Return [x, y] of the center of cell containing provided text 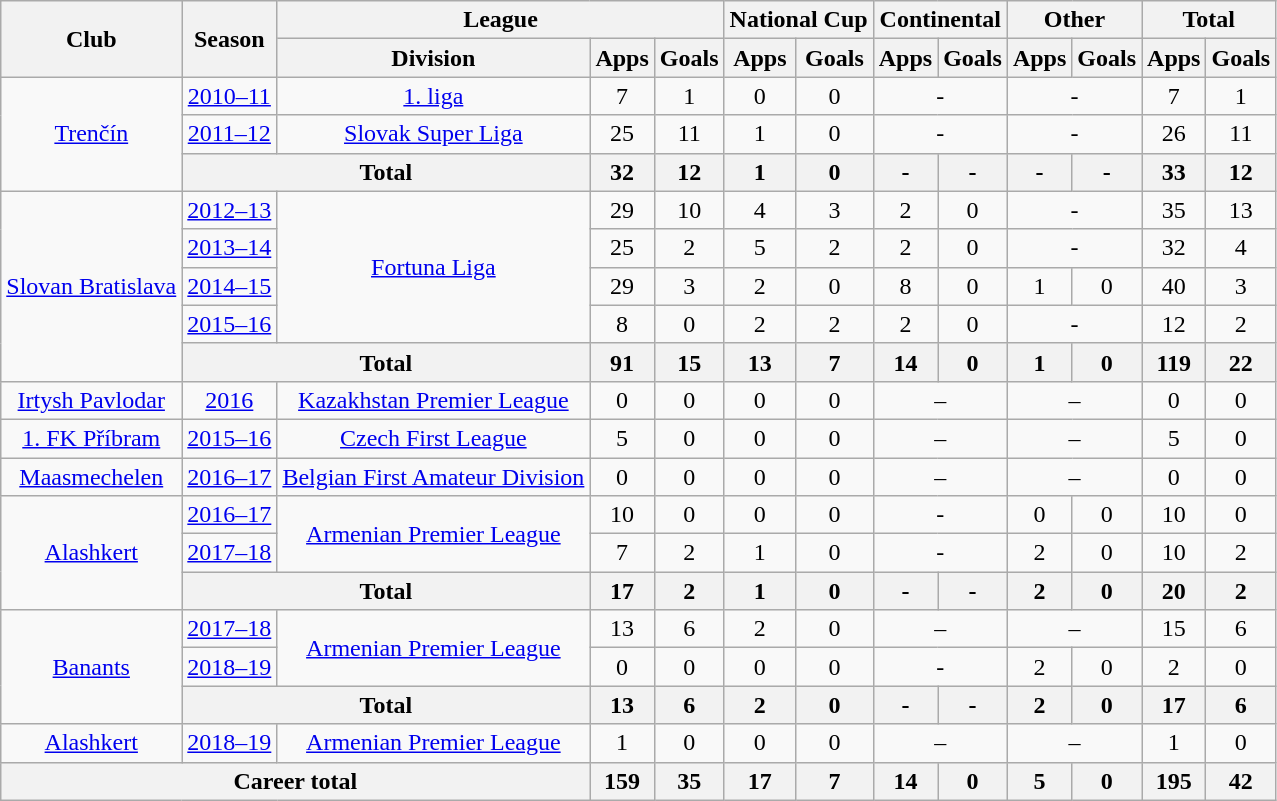
1. FK Příbram [92, 438]
Trenčín [92, 134]
Kazakhstan Premier League [434, 400]
Career total [296, 781]
2013–14 [230, 248]
Belgian First Amateur Division [434, 477]
22 [1241, 362]
Slovan Bratislava [92, 286]
1. liga [434, 96]
2010–11 [230, 96]
National Cup [798, 20]
91 [622, 362]
2011–12 [230, 134]
Czech First League [434, 438]
Slovak Super Liga [434, 134]
20 [1174, 591]
Club [92, 39]
159 [622, 781]
119 [1174, 362]
33 [1174, 172]
Banants [92, 667]
Season [230, 39]
42 [1241, 781]
League [500, 20]
195 [1174, 781]
2012–13 [230, 210]
40 [1174, 286]
Continental [940, 20]
2016 [230, 400]
2014–15 [230, 286]
Fortuna Liga [434, 267]
Irtysh Pavlodar [92, 400]
26 [1174, 134]
Maasmechelen [92, 477]
Other [1074, 20]
Division [434, 58]
